Return [x, y] of the center of cell containing provided text 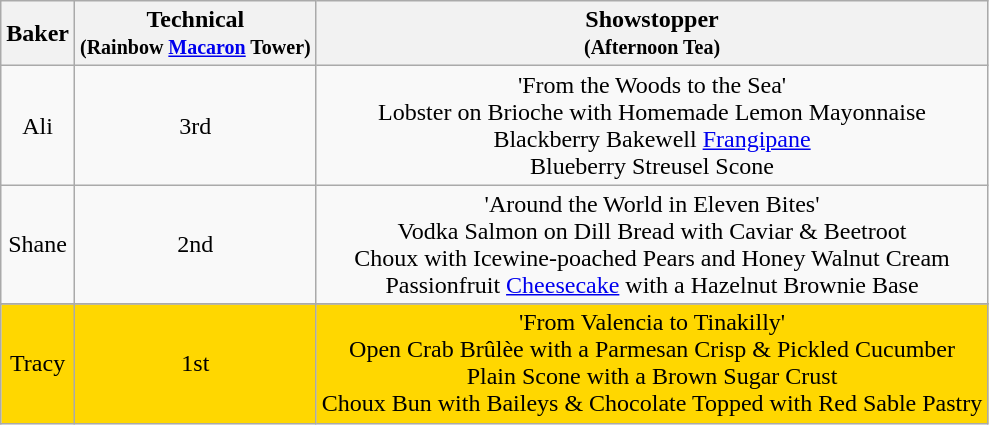
Technical(Rainbow Macaron Tower) [195, 34]
Tracy [38, 364]
3rd [195, 126]
Showstopper(Afternoon Tea) [652, 34]
2nd [195, 244]
Baker [38, 34]
'From the Woods to the Sea'Lobster on Brioche with Homemade Lemon MayonnaiseBlackberry Bakewell Frangipane Blueberry Streusel Scone [652, 126]
1st [195, 364]
Shane [38, 244]
Ali [38, 126]
